Return the (X, Y) coordinate for the center point of the cell that contains the specified text.  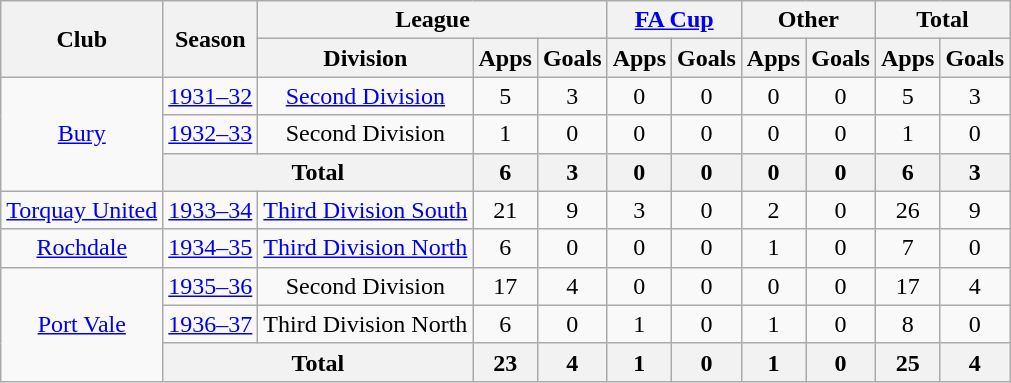
FA Cup (674, 20)
1936–37 (210, 324)
Torquay United (82, 210)
1933–34 (210, 210)
Rochdale (82, 248)
2 (773, 210)
Third Division South (366, 210)
Bury (82, 134)
Division (366, 58)
1935–36 (210, 286)
Other (808, 20)
Port Vale (82, 324)
1932–33 (210, 134)
7 (907, 248)
League (432, 20)
1934–35 (210, 248)
1931–32 (210, 96)
23 (505, 362)
26 (907, 210)
Club (82, 39)
Season (210, 39)
8 (907, 324)
21 (505, 210)
25 (907, 362)
